Return [X, Y] of the center of cell containing provided text 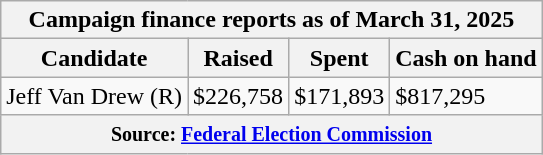
$226,758 [238, 96]
Jeff Van Drew (R) [94, 96]
Campaign finance reports as of March 31, 2025 [272, 20]
Candidate [94, 58]
Cash on hand [466, 58]
$171,893 [340, 96]
$817,295 [466, 96]
Spent [340, 58]
Raised [238, 58]
Source: Federal Election Commission [272, 134]
